Output the [x, y] coordinate of the center of the cell containing the given text.  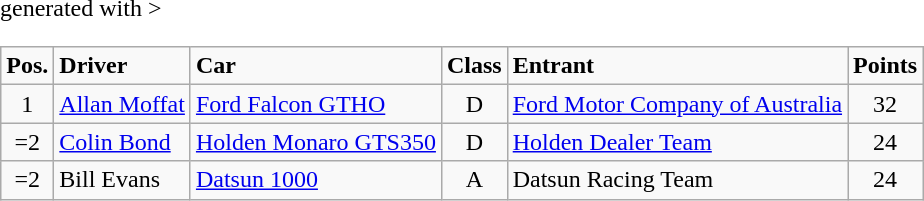
Ford Falcon GTHO [316, 104]
Ford Motor Company of Australia [677, 104]
Entrant [677, 66]
Points [886, 66]
Holden Monaro GTS350 [316, 142]
Class [474, 66]
Allan Moffat [122, 104]
Driver [122, 66]
Colin Bond [122, 142]
1 [28, 104]
Pos. [28, 66]
A [474, 180]
32 [886, 104]
Datsun 1000 [316, 180]
Car [316, 66]
Holden Dealer Team [677, 142]
Bill Evans [122, 180]
Datsun Racing Team [677, 180]
